Output the (X, Y) coordinate of the center of the cell containing the given text.  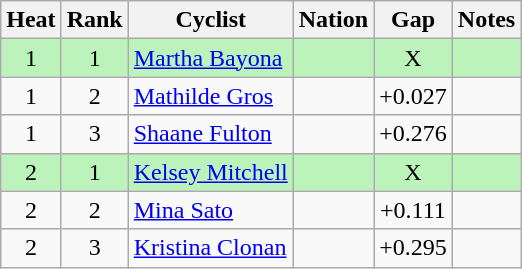
Martha Bayona (210, 58)
Heat (31, 20)
Nation (333, 20)
Rank (94, 20)
Cyclist (210, 20)
Mathilde Gros (210, 96)
Notes (486, 20)
+0.027 (414, 96)
Gap (414, 20)
+0.111 (414, 210)
Kelsey Mitchell (210, 172)
Mina Sato (210, 210)
+0.295 (414, 248)
+0.276 (414, 134)
Shaane Fulton (210, 134)
Kristina Clonan (210, 248)
